Detect which cell encompasses the target text, then output its [X, Y] center coordinate. 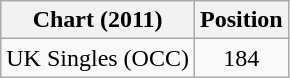
Chart (2011) [98, 20]
184 [241, 58]
UK Singles (OCC) [98, 58]
Position [241, 20]
